Search for the cell housing the specified text and yield its (X, Y) center coordinate. 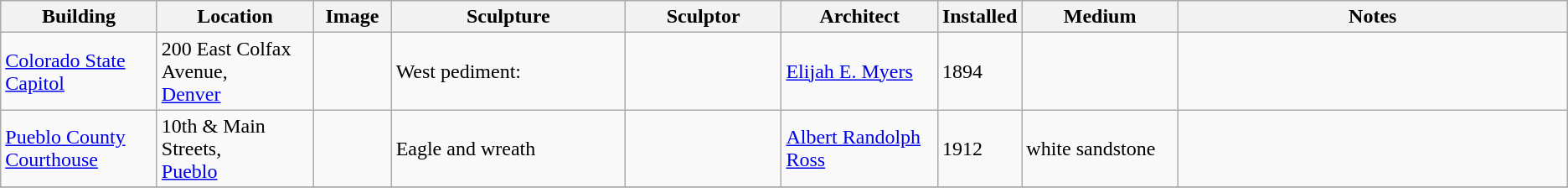
West pediment: (508, 71)
Pueblo County Courthouse (79, 149)
Albert Randolph Ross (859, 149)
Sculptor (704, 17)
Eagle and wreath (508, 149)
Notes (1372, 17)
Image (352, 17)
white sandstone (1100, 149)
200 East Colfax Avenue,Denver (235, 71)
Medium (1100, 17)
Colorado State Capitol (79, 71)
Sculpture (508, 17)
1912 (979, 149)
Location (235, 17)
Elijah E. Myers (859, 71)
1894 (979, 71)
10th & Main Streets,Pueblo (235, 149)
Installed (979, 17)
Architect (859, 17)
Building (79, 17)
